Extract the [x, y] coordinate from the center of the cell holding the provided text.  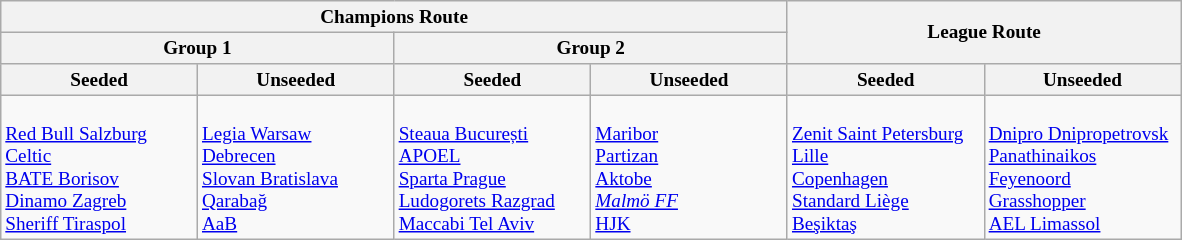
Maribor Partizan Aktobe Malmö FF HJK [690, 167]
Steaua București APOEL Sparta Prague Ludogorets Razgrad Maccabi Tel Aviv [492, 167]
League Route [984, 32]
Zenit Saint Petersburg Lille Copenhagen Standard Liège Beşiktaş [886, 167]
Group 2 [590, 48]
Red Bull Salzburg Celtic BATE Borisov Dinamo Zagreb Sheriff Tiraspol [100, 167]
Group 1 [198, 48]
Dnipro Dnipropetrovsk Panathinaikos Feyenoord Grasshopper AEL Limassol [1082, 167]
Champions Route [394, 17]
Legia Warsaw Debrecen Slovan Bratislava Qarabağ AaB [296, 167]
